Extract the (X, Y) coordinate from the center of the cell holding the provided text.  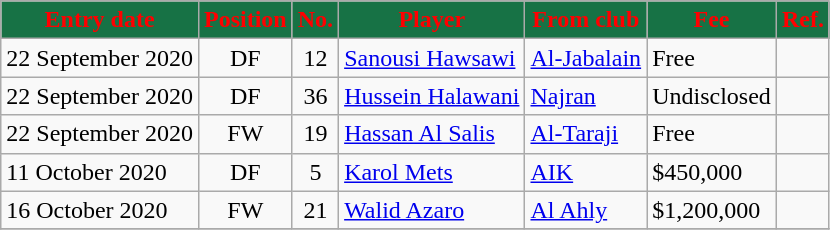
Najran (586, 96)
Karol Mets (432, 172)
$1,200,000 (712, 210)
36 (315, 96)
AIK (586, 172)
12 (315, 58)
Undisclosed (712, 96)
Ref. (802, 20)
Hussein Halawani (432, 96)
$450,000 (712, 172)
Walid Azaro (432, 210)
No. (315, 20)
Fee (712, 20)
11 October 2020 (100, 172)
Al-Taraji (586, 134)
From club (586, 20)
Position (245, 20)
Sanousi Hawsawi (432, 58)
16 October 2020 (100, 210)
Al Ahly (586, 210)
21 (315, 210)
5 (315, 172)
Hassan Al Salis (432, 134)
19 (315, 134)
Entry date (100, 20)
Player (432, 20)
Al-Jabalain (586, 58)
